Find where the given text appears and provide that cell's center as [X, Y] coordinate. 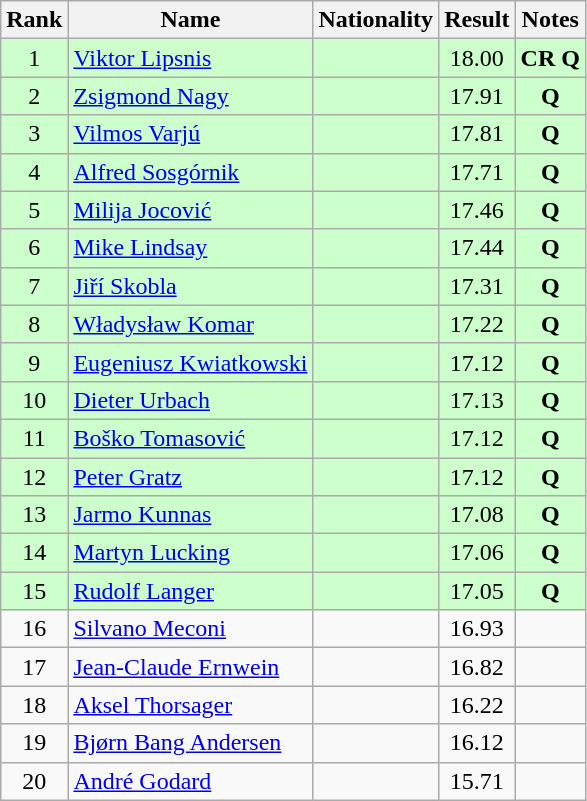
17.06 [477, 553]
Mike Lindsay [190, 248]
7 [34, 286]
3 [34, 134]
Zsigmond Nagy [190, 96]
Rank [34, 20]
Vilmos Varjú [190, 134]
17.31 [477, 286]
Aksel Thorsager [190, 705]
Nationality [376, 20]
17.44 [477, 248]
18 [34, 705]
Viktor Lipsnis [190, 58]
Silvano Meconi [190, 629]
Milija Jocović [190, 210]
20 [34, 781]
André Godard [190, 781]
Eugeniusz Kwiatkowski [190, 362]
Peter Gratz [190, 477]
Dieter Urbach [190, 400]
5 [34, 210]
Result [477, 20]
16.12 [477, 743]
17.46 [477, 210]
16.82 [477, 667]
17.22 [477, 324]
Jean-Claude Ernwein [190, 667]
Bjørn Bang Andersen [190, 743]
9 [34, 362]
16.22 [477, 705]
11 [34, 438]
15.71 [477, 781]
Jarmo Kunnas [190, 515]
Notes [550, 20]
Rudolf Langer [190, 591]
Martyn Lucking [190, 553]
17 [34, 667]
CR Q [550, 58]
17.13 [477, 400]
18.00 [477, 58]
12 [34, 477]
17.71 [477, 172]
17.91 [477, 96]
2 [34, 96]
17.08 [477, 515]
10 [34, 400]
16.93 [477, 629]
19 [34, 743]
1 [34, 58]
Władysław Komar [190, 324]
16 [34, 629]
4 [34, 172]
6 [34, 248]
Jiří Skobla [190, 286]
8 [34, 324]
Name [190, 20]
Boško Tomasović [190, 438]
15 [34, 591]
17.81 [477, 134]
17.05 [477, 591]
13 [34, 515]
Alfred Sosgórnik [190, 172]
14 [34, 553]
